Return (x, y) of the center of cell containing provided text 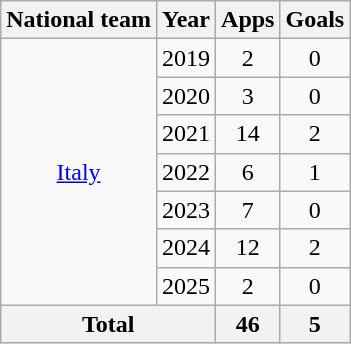
2021 (186, 134)
6 (248, 172)
2024 (186, 248)
National team (79, 20)
1 (315, 172)
7 (248, 210)
3 (248, 96)
12 (248, 248)
2020 (186, 96)
Goals (315, 20)
Total (108, 324)
5 (315, 324)
14 (248, 134)
Italy (79, 172)
2022 (186, 172)
Apps (248, 20)
Year (186, 20)
2025 (186, 286)
46 (248, 324)
2019 (186, 58)
2023 (186, 210)
